For the text-containing cell, return its midpoint in (X, Y) coordinate format. 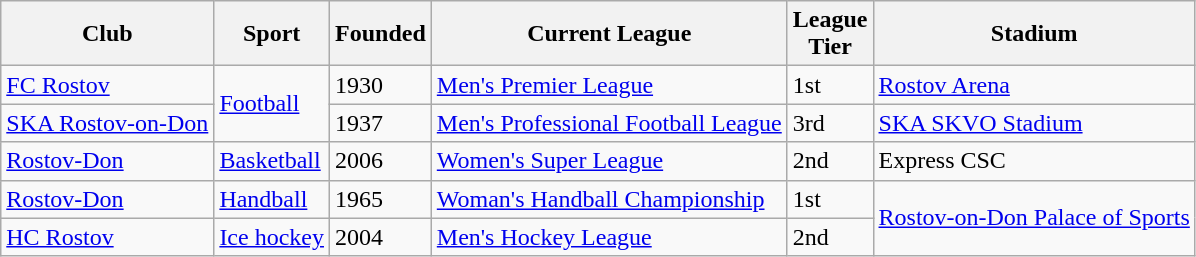
3rd (830, 123)
SKA SKVO Stadium (1034, 123)
Basketball (272, 161)
Women's Super League (609, 161)
Sport (272, 34)
Ice hockey (272, 237)
Woman's Handball Championship (609, 199)
2006 (381, 161)
Founded (381, 34)
HC Rostov (108, 237)
Express CSC (1034, 161)
1965 (381, 199)
1937 (381, 123)
Handball (272, 199)
LeagueTier (830, 34)
SKA Rostov-on-Don (108, 123)
Men's Premier League (609, 85)
Rostov-on-Don Palace of Sports (1034, 218)
Men's Hockey League (609, 237)
Club (108, 34)
Rostov Arena (1034, 85)
2004 (381, 237)
FC Rostov (108, 85)
Stadium (1034, 34)
Football (272, 104)
Current League (609, 34)
Men's Professional Football League (609, 123)
1930 (381, 85)
